Return (X, Y) of the center of cell containing provided text 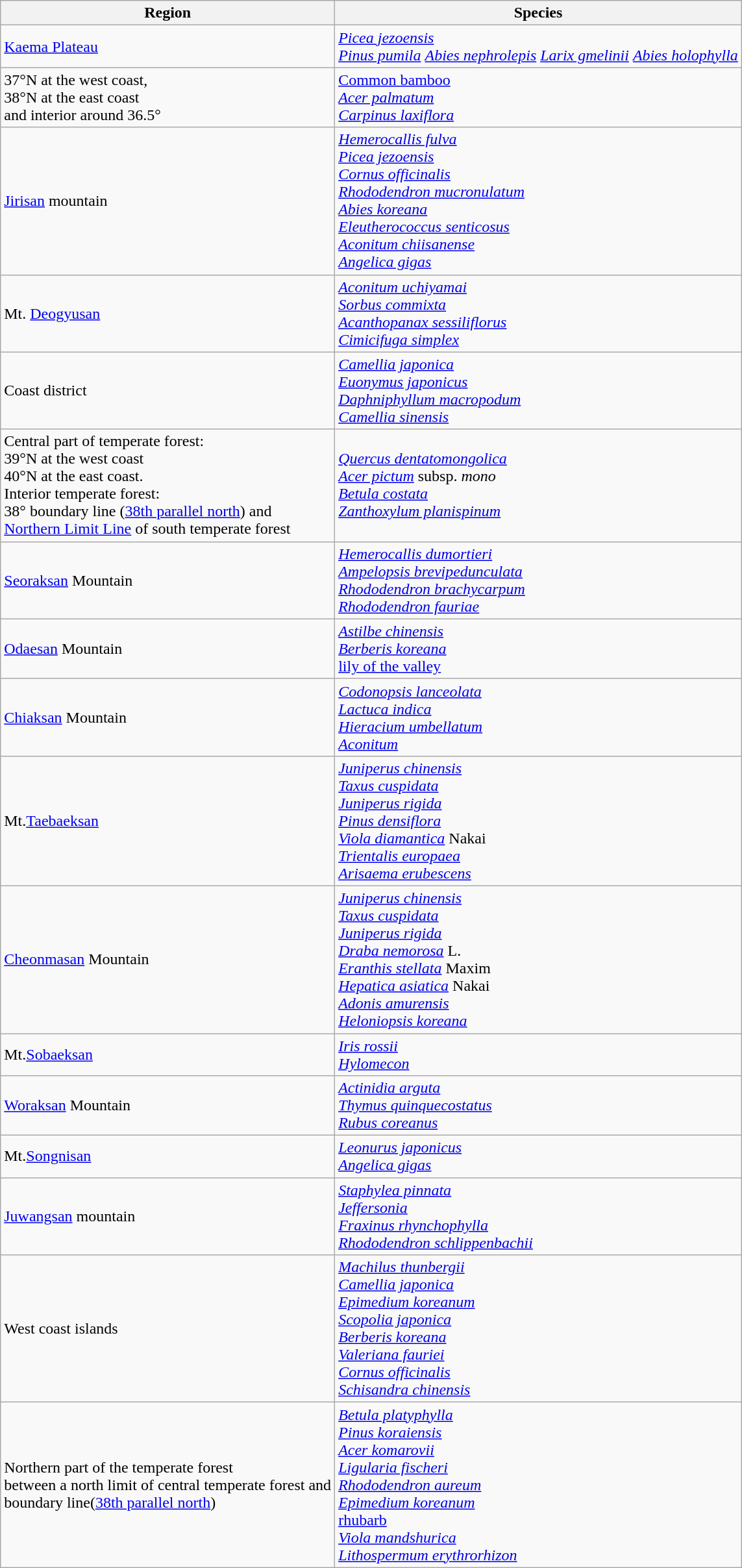
Kaema Plateau (167, 47)
Odaesan Mountain (167, 649)
Aconitum uchiyamai Sorbus commixta Acanthopanax sessiliflorus Cimicifuga simplex (539, 313)
Region (167, 13)
Quercus dentatomongolica Acer pictum subsp. mono Betula costata Zanthoxylum planispinum (539, 486)
Iris rossii Hylomecon (539, 1054)
Species (539, 13)
Juwangsan mountain (167, 1217)
Common bamboo Acer palmatum Carpinus laxiflora (539, 97)
Staphylea pinnata Jeffersonia Fraxinus rhynchophylla Rhododendron schlippenbachii (539, 1217)
Cheonmasan Mountain (167, 960)
Machilus thunbergii Camellia japonica Epimedium koreanum Scopolia japonica Berberis koreana Valeriana fauriei Cornus officinalis Schisandra chinensis (539, 1328)
Northern part of the temperate forest between a north limit of central temperate forest and boundary line(38th parallel north) (167, 1485)
Seoraksan Mountain (167, 580)
Camellia japonica Euonymus japonicus Daphniphyllum macropodum Camellia sinensis (539, 391)
Woraksan Mountain (167, 1106)
Codonopsis lanceolata Lactuca indica Hieracium umbellatum Aconitum (539, 717)
West coast islands (167, 1328)
37°N at the west coast,38°N at the east coast and interior around 36.5° (167, 97)
Astilbe chinensis Berberis koreana lily of the valley (539, 649)
Mt.Sobaeksan (167, 1054)
Picea jezoensisPinus pumila Abies nephrolepis Larix gmelinii Abies holophylla (539, 47)
Actinidia arguta Thymus quinquecostatus Rubus coreanus (539, 1106)
Juniperus chinensis Taxus cuspidata Juniperus rigida Pinus densiflora Viola diamantica Nakai Trientalis europaea Arisaema erubescens (539, 821)
Mt.Taebaeksan (167, 821)
Coast district (167, 391)
Leonurus japonicus Angelica gigas (539, 1157)
Mt. Deogyusan (167, 313)
Mt.Songnisan (167, 1157)
Chiaksan Mountain (167, 717)
Hemerocallis dumortieri Ampelopsis brevipedunculata Rhododendron brachycarpum Rhododendron fauriae (539, 580)
Jirisan mountain (167, 201)
